Capture the cell that displays the provided text and extract its (x, y) central coordinate. 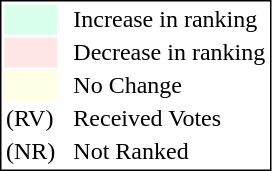
Received Votes (170, 119)
Not Ranked (170, 151)
Increase in ranking (170, 19)
No Change (170, 85)
(RV) (30, 119)
(NR) (30, 151)
Decrease in ranking (170, 53)
